Extract the [X, Y] coordinate from the center of the cell holding the provided text.  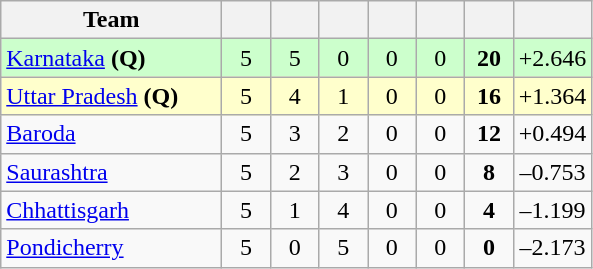
–2.173 [552, 248]
+0.494 [552, 134]
–0.753 [552, 172]
16 [490, 96]
Chhattisgarh [112, 210]
20 [490, 58]
Baroda [112, 134]
Team [112, 20]
8 [490, 172]
Uttar Pradesh (Q) [112, 96]
Saurashtra [112, 172]
+2.646 [552, 58]
Karnataka (Q) [112, 58]
+1.364 [552, 96]
12 [490, 134]
–1.199 [552, 210]
Pondicherry [112, 248]
